Return the (X, Y) coordinate for the center point of the cell that contains the specified text.  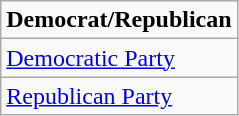
Democrat/Republican (119, 20)
Democratic Party (119, 58)
Republican Party (119, 96)
